From the cell containing the given text, extract its center point as (X, Y) coordinate. 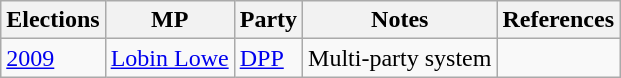
Multi-party system (400, 58)
References (558, 20)
MP (170, 20)
Elections (53, 20)
Party (268, 20)
DPP (268, 58)
2009 (53, 58)
Notes (400, 20)
Lobin Lowe (170, 58)
